Pinpoint the cell where the given text exists, returning its [x, y] midpoint coordinate. 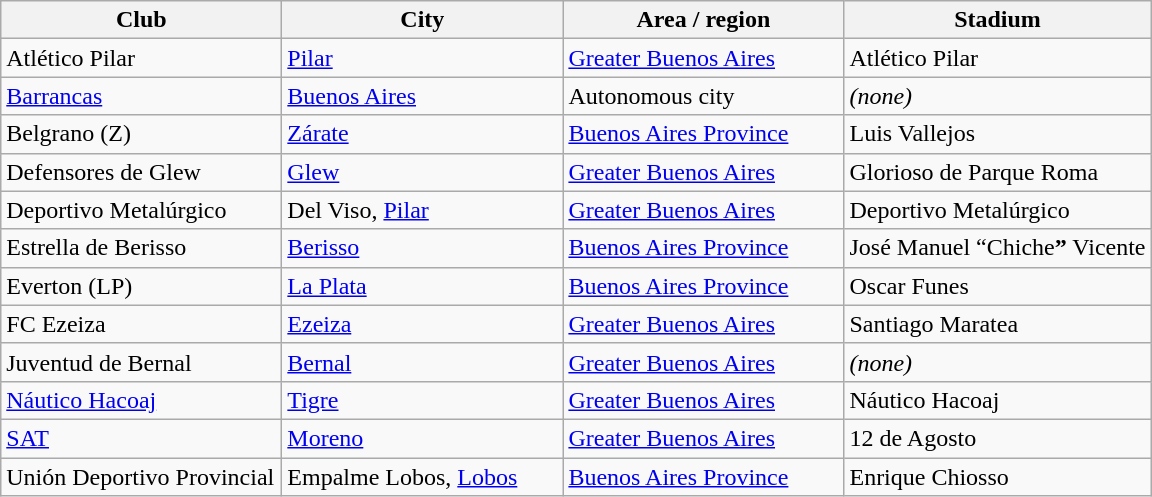
Enrique Chiosso [998, 477]
Stadium [998, 20]
Belgrano (Z) [142, 134]
FC Ezeiza [142, 324]
Luis Vallejos [998, 134]
Area / region [704, 20]
City [422, 20]
Empalme Lobos, Lobos [422, 477]
Everton (LP) [142, 286]
Autonomous city [704, 96]
Ezeiza [422, 324]
Glorioso de Parque Roma [998, 172]
12 de Agosto [998, 438]
Bernal [422, 362]
Zárate [422, 134]
José Manuel “Chiche” Vicente [998, 248]
Estrella de Berisso [142, 248]
Barrancas [142, 96]
Club [142, 20]
Buenos Aires [422, 96]
La Plata [422, 286]
Moreno [422, 438]
SAT [142, 438]
Santiago Maratea [998, 324]
Defensores de Glew [142, 172]
Oscar Funes [998, 286]
Berisso [422, 248]
Tigre [422, 400]
Unión Deportivo Provincial [142, 477]
Pilar [422, 58]
Juventud de Bernal [142, 362]
Glew [422, 172]
Del Viso, Pilar [422, 210]
